Locate the cell with the specified text and output its [X, Y] center coordinate. 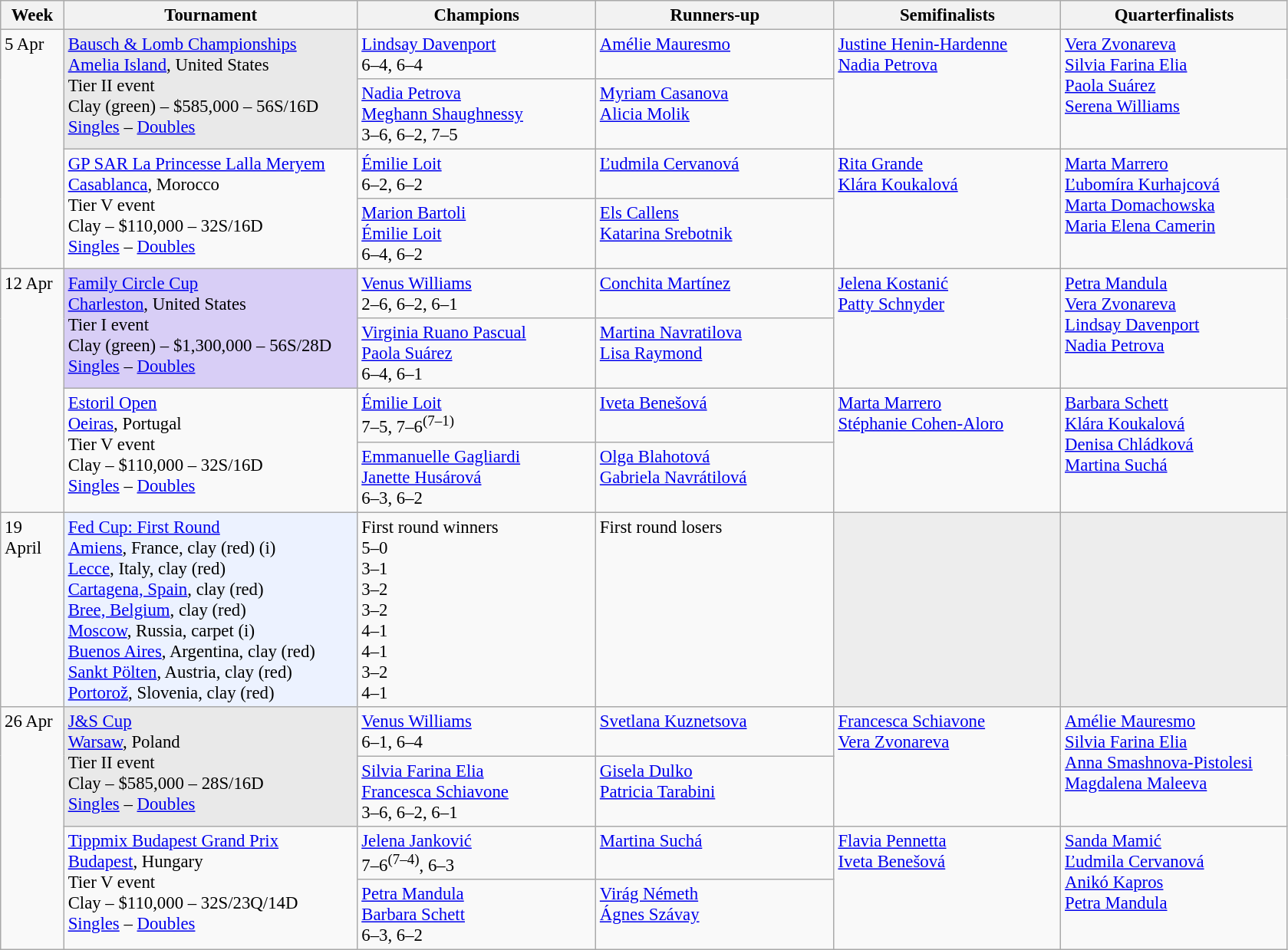
Venus Williams 2–6, 6–2, 6–1 [477, 294]
Ľudmila Cervanová [715, 175]
Martina Navratilova Lisa Raymond [715, 354]
Vera Zvonareva Silvia Farina Elia Paola Suárez Serena Williams [1174, 90]
Champions [477, 15]
Lindsay Davenport 6–4, 6–4 [477, 55]
Virág Németh Ágnes Szávay [715, 915]
5 Apr [32, 150]
Tippmix Budapest Grand Prix Budapest, Hungary Tier V event Clay – $110,000 – 32S/23Q/14DSingles – Doubles [210, 888]
Els Callens Katarina Srebotnik [715, 234]
J&S Cup Warsaw, Poland Tier II event Clay – $585,000 – 28S/16DSingles – Doubles [210, 766]
Marion Bartoli Émilie Loit6–4, 6–2 [477, 234]
Olga Blahotová Gabriela Navrátilová [715, 477]
Marta Marrero Stéphanie Cohen-Aloro [947, 451]
12 Apr [32, 391]
Bausch & Lomb Championships Amelia Island, United States Tier II event Clay (green) – $585,000 – 56S/16DSingles – Doubles [210, 90]
Estoril Open Oeiras, Portugal Tier V event Clay – $110,000 – 32S/16DSingles – Doubles [210, 451]
Week [32, 15]
Virginia Ruano Pascual Paola Suárez6–4, 6–1 [477, 354]
Barbara Schett Klára Koukalová Denisa Chládková Martina Suchá [1174, 451]
19 April [32, 610]
Amélie Mauresmo [715, 55]
Nadia Petrova Meghann Shaughnessy3–6, 6–2, 7–5 [477, 114]
Amélie Mauresmo Silvia Farina Elia Anna Smashnova-Pistolesi Magdalena Maleeva [1174, 766]
Petra Mandula Barbara Schett6–3, 6–2 [477, 915]
GP SAR La Princesse Lalla Meryem Casablanca, Morocco Tier V event Clay – $110,000 – 32S/16DSingles – Doubles [210, 209]
Silvia Farina Elia Francesca Schiavone3–6, 6–2, 6–1 [477, 791]
Jelena Janković 7–6(7–4), 6–3 [477, 853]
Venus Williams 6–1, 6–4 [477, 731]
Jelena Kostanić Patty Schnyder [947, 329]
First round losers [715, 610]
26 Apr [32, 828]
First round winners 5–0 3–1 3–2 3–2 4–1 4–1 3–2 4–1 [477, 610]
Émilie Loit 6–2, 6–2 [477, 175]
Émilie Loit 7–5, 7–6(7–1) [477, 416]
Marta Marrero Ľubomíra Kurhajcová Marta Domachowska Maria Elena Camerin [1174, 209]
Family Circle Cup Charleston, United States Tier I event Clay (green) – $1,300,000 – 56S/28DSingles – Doubles [210, 329]
Iveta Benešová [715, 416]
Rita Grande Klára Koukalová [947, 209]
Tournament [210, 15]
Emmanuelle Gagliardi Janette Husárová6–3, 6–2 [477, 477]
Sanda Mamić Ľudmila Cervanová Anikó Kapros Petra Mandula [1174, 888]
Gisela Dulko Patricia Tarabini [715, 791]
Flavia Pennetta Iveta Benešová [947, 888]
Francesca Schiavone Vera Zvonareva [947, 766]
Semifinalists [947, 15]
Justine Henin-Hardenne Nadia Petrova [947, 90]
Petra Mandula Vera Zvonareva Lindsay Davenport Nadia Petrova [1174, 329]
Myriam Casanova Alicia Molik [715, 114]
Svetlana Kuznetsova [715, 731]
Runners-up [715, 15]
Martina Suchá [715, 853]
Quarterfinalists [1174, 15]
Conchita Martínez [715, 294]
